Return the (X, Y) coordinate for the center point of the cell that contains the specified text.  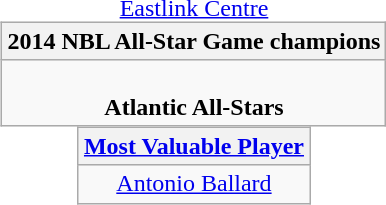
Atlantic All-Stars (194, 92)
Antonio Ballard (194, 184)
Most Valuable Player (194, 146)
2014 NBL All-Star Game champions (194, 41)
